For the text-containing cell, return its midpoint in (x, y) coordinate format. 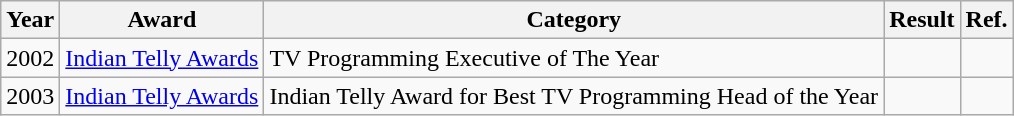
Category (574, 20)
Result (922, 20)
Year (30, 20)
Award (162, 20)
Indian Telly Award for Best TV Programming Head of the Year (574, 96)
Ref. (986, 20)
2003 (30, 96)
TV Programming Executive of The Year (574, 58)
2002 (30, 58)
